Identify which cell holds the provided text, then report its (X, Y) central coordinate. 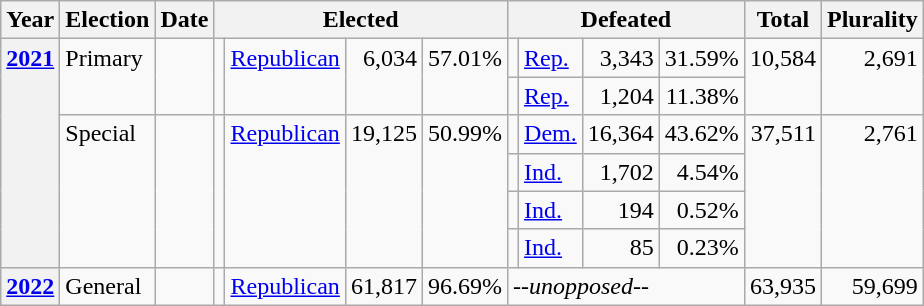
57.01% (464, 77)
11.38% (702, 96)
0.23% (702, 248)
2,691 (872, 77)
0.52% (702, 210)
Date (184, 20)
63,935 (782, 286)
Plurality (872, 20)
10,584 (782, 77)
2022 (30, 286)
Primary (108, 77)
Total (782, 20)
1,204 (620, 96)
General (108, 286)
37,511 (782, 191)
3,343 (620, 58)
16,364 (620, 134)
Year (30, 20)
2021 (30, 153)
--unopposed-- (626, 286)
Election (108, 20)
61,817 (384, 286)
6,034 (384, 77)
19,125 (384, 191)
59,699 (872, 286)
43.62% (702, 134)
194 (620, 210)
1,702 (620, 172)
96.69% (464, 286)
Special (108, 191)
Elected (361, 20)
50.99% (464, 191)
4.54% (702, 172)
Dem. (551, 134)
Defeated (626, 20)
31.59% (702, 58)
85 (620, 248)
2,761 (872, 191)
